Provide the [x, y] coordinate of the cell's center where the given text is located.  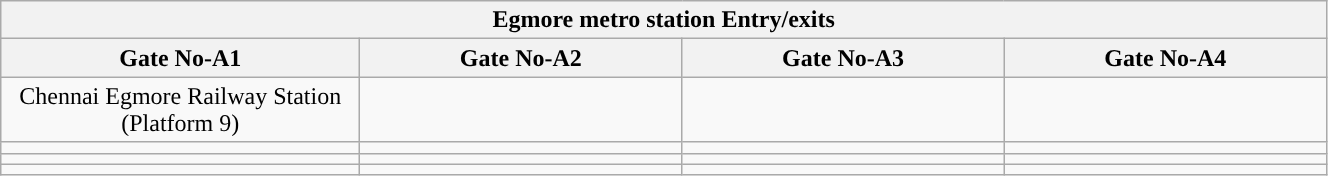
Gate No-A1 [180, 58]
Gate No-A3 [843, 58]
Chennai Egmore Railway Station (Platform 9) [180, 110]
Egmore metro station Entry/exits [664, 20]
Gate No-A4 [1165, 58]
Gate No-A2 [521, 58]
